Find where the given text appears and provide that cell's center as [x, y] coordinate. 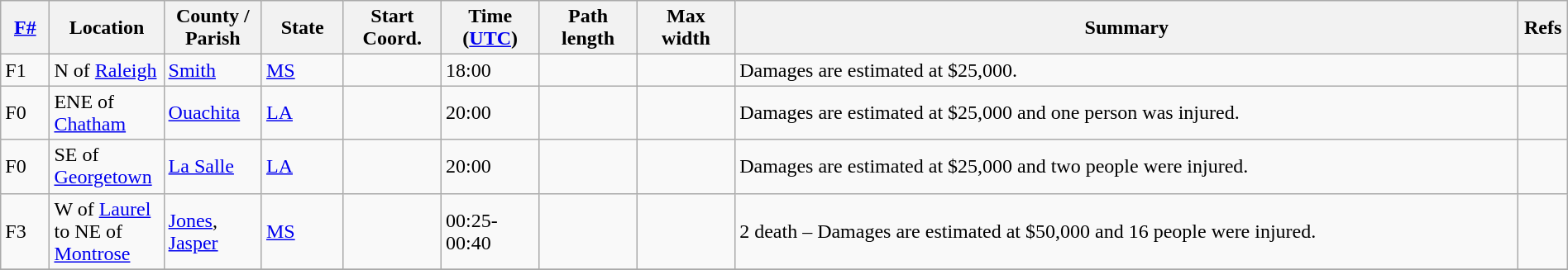
Start Coord. [392, 28]
ENE of Chatham [107, 112]
County / Parish [213, 28]
00:25-00:40 [490, 231]
F3 [25, 231]
Time (UTC) [490, 28]
State [303, 28]
Max width [686, 28]
Damages are estimated at $25,000 and two people were injured. [1126, 167]
Refs [1543, 28]
F# [25, 28]
N of Raleigh [107, 70]
Damages are estimated at $25,000 and one person was injured. [1126, 112]
Damages are estimated at $25,000. [1126, 70]
Smith [213, 70]
2 death – Damages are estimated at $50,000 and 16 people were injured. [1126, 231]
18:00 [490, 70]
Summary [1126, 28]
F1 [25, 70]
Path length [588, 28]
SE of Georgetown [107, 167]
Ouachita [213, 112]
W of Laurel to NE of Montrose [107, 231]
Location [107, 28]
Jones, Jasper [213, 231]
La Salle [213, 167]
